Scan for the cell matching the given text and deliver its [x, y] coordinate at center. 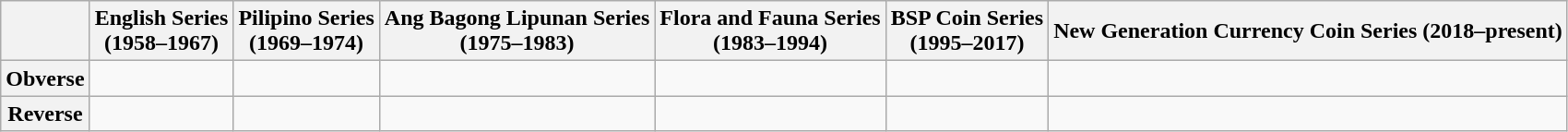
BSP Coin Series(1995–2017) [967, 31]
New Generation Currency Coin Series (2018–present) [1308, 31]
Reverse [45, 114]
Pilipino Series(1969–1974) [306, 31]
Obverse [45, 78]
Ang Bagong Lipunan Series(1975–1983) [517, 31]
English Series(1958–1967) [161, 31]
Flora and Fauna Series(1983–1994) [770, 31]
